Capture the cell that displays the provided text and extract its (x, y) central coordinate. 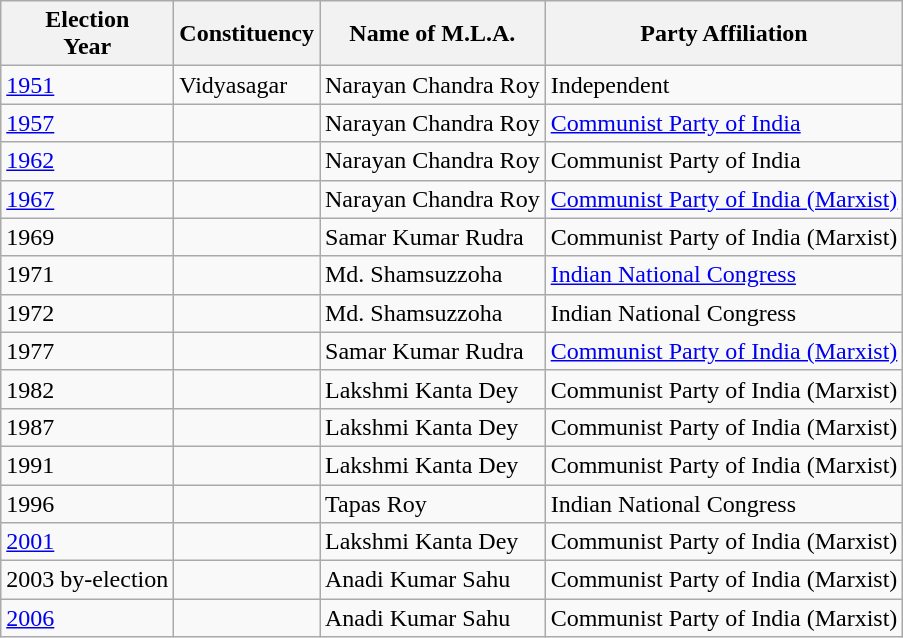
1971 (88, 275)
1972 (88, 313)
Vidyasagar (247, 85)
2003 by-election (88, 580)
1951 (88, 85)
Tapas Roy (433, 503)
Election Year (88, 34)
1987 (88, 427)
2006 (88, 618)
Name of M.L.A. (433, 34)
Constituency (247, 34)
1969 (88, 237)
1962 (88, 161)
1991 (88, 465)
Independent (724, 85)
1967 (88, 199)
Party Affiliation (724, 34)
1977 (88, 351)
2001 (88, 542)
1957 (88, 123)
1996 (88, 503)
1982 (88, 389)
